Locate the cell with the specified text and output its (x, y) center coordinate. 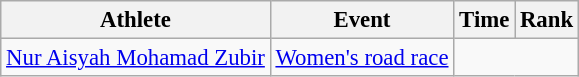
Women's road race (362, 58)
Nur Aisyah Mohamad Zubir (136, 58)
Event (362, 20)
Rank (547, 20)
Athlete (136, 20)
Time (484, 20)
